Capture the cell that displays the provided text and extract its (X, Y) central coordinate. 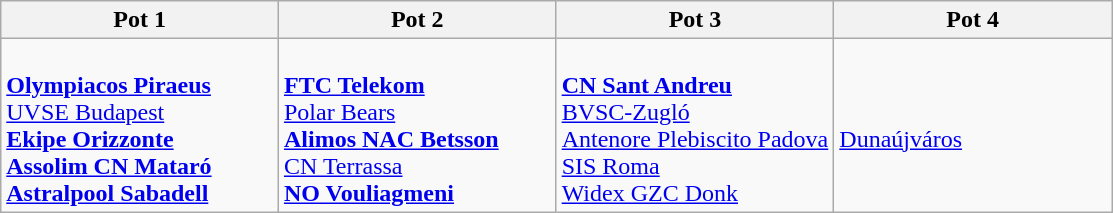
CN Sant Andreu BVSC-Zugló Antenore Plebiscito Padova SIS Roma Widex GZC Donk (695, 126)
Dunaújváros (973, 126)
Pot 2 (417, 20)
Olympiacos Piraeus UVSE Budapest Ekipe Orizzonte Assolim CN Mataró Astralpool Sabadell (140, 126)
Pot 3 (695, 20)
Pot 4 (973, 20)
FTC Telekom Polar Bears Alimos NAC Betsson CN Terrassa NO Vouliagmeni (417, 126)
Pot 1 (140, 20)
